Detect which cell encompasses the target text, then output its [x, y] center coordinate. 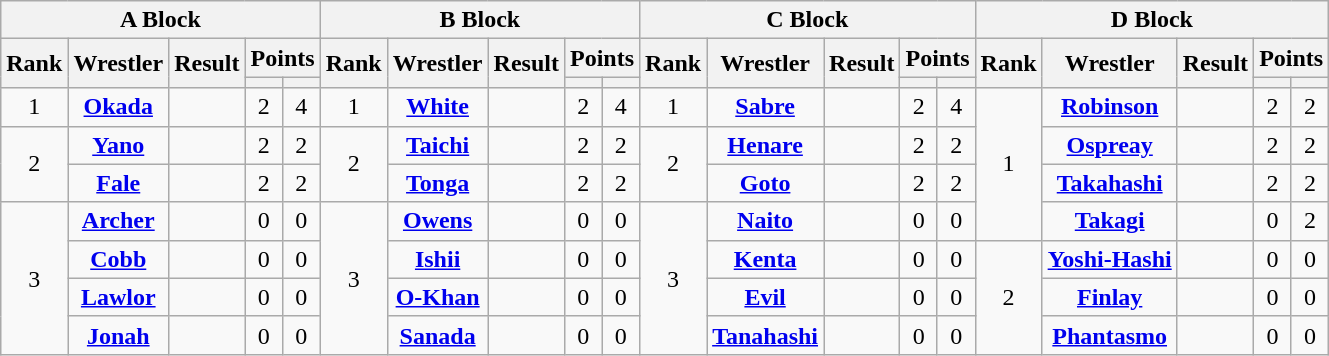
Goto [766, 183]
Evil [766, 297]
Takahashi [1110, 183]
Yoshi-Hashi [1110, 259]
Okada [118, 107]
D Block [1152, 20]
Robinson [1110, 107]
Takagi [1110, 221]
Tonga [438, 183]
Naito [766, 221]
Ishii [438, 259]
White [438, 107]
Taichi [438, 145]
A Block [160, 20]
Sabre [766, 107]
Yano [118, 145]
Archer [118, 221]
Ospreay [1110, 145]
Finlay [1110, 297]
C Block [808, 20]
Lawlor [118, 297]
Tanahashi [766, 335]
O-Khan [438, 297]
B Block [480, 20]
Kenta [766, 259]
Sanada [438, 335]
Henare [766, 145]
Fale [118, 183]
Jonah [118, 335]
Cobb [118, 259]
Owens [438, 221]
Phantasmo [1110, 335]
